Search for the cell housing the specified text and yield its [X, Y] center coordinate. 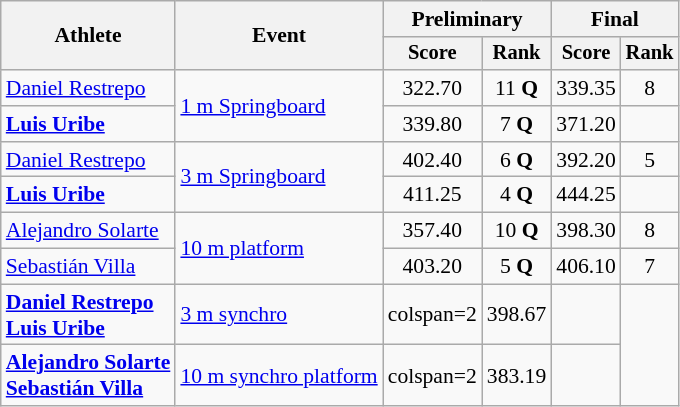
4 Q [516, 195]
Final [614, 19]
Daniel RestrepoLuis Uribe [88, 314]
11 Q [516, 88]
411.25 [432, 195]
444.25 [586, 195]
406.10 [586, 267]
383.19 [516, 376]
339.35 [586, 88]
Athlete [88, 36]
5 Q [516, 267]
403.20 [432, 267]
Preliminary [468, 19]
Sebastián Villa [88, 267]
5 [650, 160]
3 m Springboard [278, 178]
402.40 [432, 160]
371.20 [586, 124]
339.80 [432, 124]
392.20 [586, 160]
Alejandro SolarteSebastián Villa [88, 376]
357.40 [432, 231]
3 m synchro [278, 314]
Alejandro Solarte [88, 231]
10 m synchro platform [278, 376]
7 [650, 267]
398.30 [586, 231]
10 m platform [278, 248]
1 m Springboard [278, 106]
7 Q [516, 124]
322.70 [432, 88]
398.67 [516, 314]
10 Q [516, 231]
Event [278, 36]
6 Q [516, 160]
